Return (X, Y) of the center of cell containing provided text 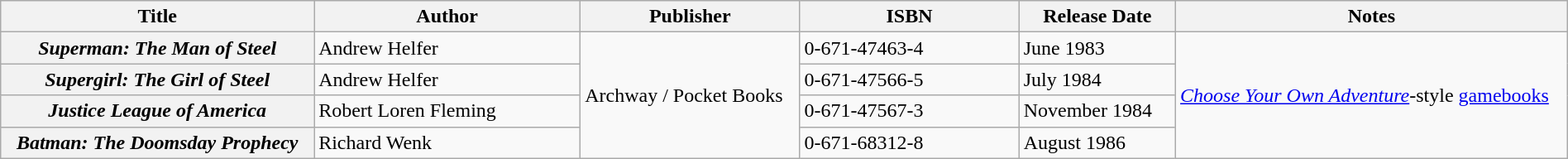
Choose Your Own Adventure-style gamebooks (1372, 95)
Notes (1372, 17)
Justice League of America (157, 111)
Superman: The Man of Steel (157, 48)
ISBN (910, 17)
Supergirl: The Girl of Steel (157, 79)
July 1984 (1097, 79)
Release Date (1097, 17)
Richard Wenk (447, 142)
0-671-47567-3 (910, 111)
0-671-47566-5 (910, 79)
June 1983 (1097, 48)
November 1984 (1097, 111)
Batman: The Doomsday Prophecy (157, 142)
0-671-68312-8 (910, 142)
Archway / Pocket Books (690, 95)
Robert Loren Fleming (447, 111)
August 1986 (1097, 142)
Title (157, 17)
0-671-47463-4 (910, 48)
Author (447, 17)
Publisher (690, 17)
